Return the [x, y] coordinate for the center point of the cell that contains the specified text.  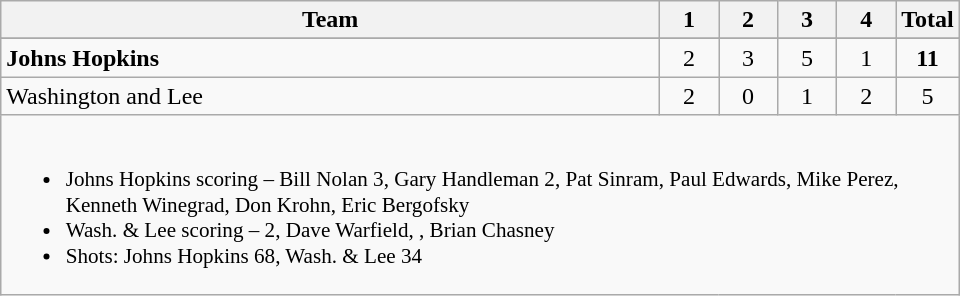
11 [928, 58]
Johns Hopkins [330, 58]
4 [866, 20]
0 [748, 96]
Team [330, 20]
Washington and Lee [330, 96]
Total [928, 20]
